Search for the cell housing the specified text and yield its [X, Y] center coordinate. 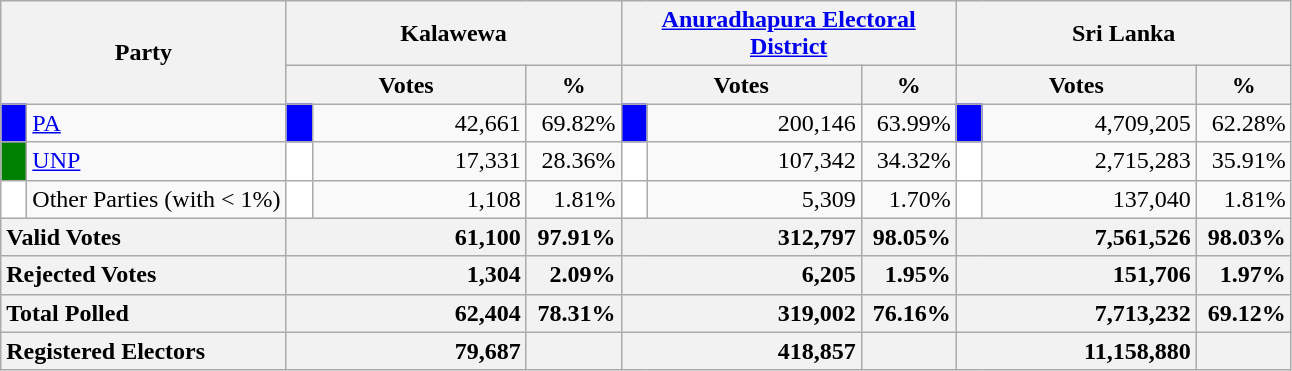
418,857 [741, 351]
Kalawewa [454, 34]
4,709,205 [1089, 123]
312,797 [741, 237]
97.91% [574, 237]
78.31% [574, 313]
69.12% [1244, 313]
34.32% [908, 161]
Registered Electors [144, 351]
137,040 [1089, 199]
42,661 [419, 123]
1.95% [908, 275]
200,146 [754, 123]
5,309 [754, 199]
2.09% [574, 275]
UNP [156, 161]
62,404 [406, 313]
79,687 [406, 351]
Sri Lanka [1124, 34]
76.16% [908, 313]
151,706 [1076, 275]
1,108 [419, 199]
28.36% [574, 161]
61,100 [406, 237]
62.28% [1244, 123]
Anuradhapura Electoral District [788, 34]
1.97% [1244, 275]
6,205 [741, 275]
Rejected Votes [144, 275]
319,002 [741, 313]
PA [156, 123]
7,713,232 [1076, 313]
1,304 [406, 275]
35.91% [1244, 161]
1.70% [908, 199]
Other Parties (with < 1%) [156, 199]
Valid Votes [144, 237]
107,342 [754, 161]
2,715,283 [1089, 161]
11,158,880 [1076, 351]
69.82% [574, 123]
17,331 [419, 161]
Party [144, 52]
98.05% [908, 237]
63.99% [908, 123]
Total Polled [144, 313]
7,561,526 [1076, 237]
98.03% [1244, 237]
